Scan for the cell matching the given text and deliver its (x, y) coordinate at center. 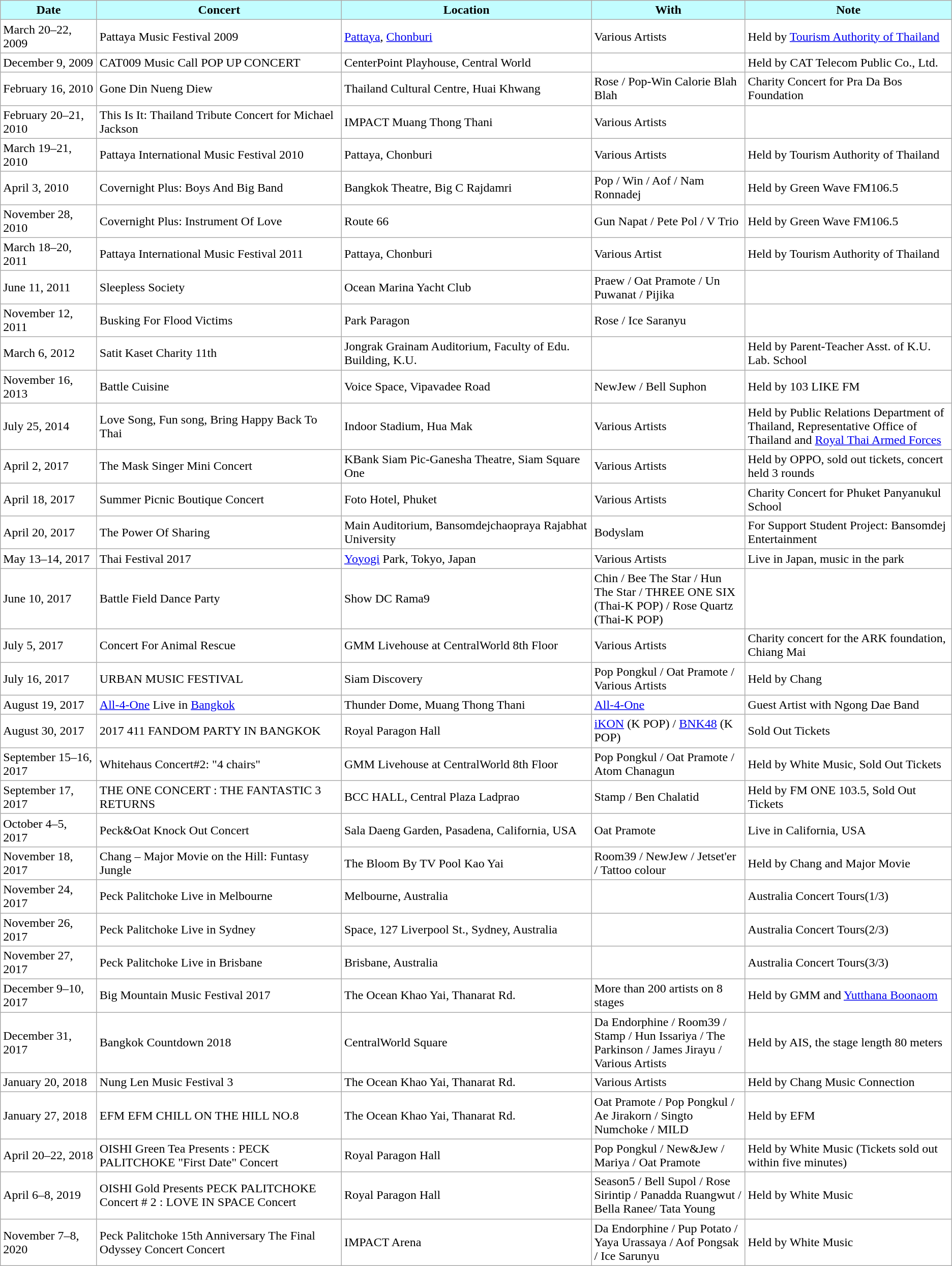
Pop Pongkul / Oat Pramote / Atom Chanagun (668, 764)
Big Mountain Music Festival 2017 (219, 996)
March 18–20, 2011 (49, 254)
NewJew / Bell Suphon (668, 386)
Season5 / Bell Supol / Rose Sirintip / Panadda Ruangwut / Bella Ranee/ Tata Young (668, 1195)
All-4-One Live in Bangkok (219, 705)
Australia Concert Tours(2/3) (848, 929)
Peck Palitchoke 15th Anniversary The Final Odyssey Concert Concert (219, 1242)
Busking For Flood Victims (219, 320)
URBAN MUSIC FESTIVAL (219, 678)
January 20, 2018 (49, 1082)
February 20–21, 2010 (49, 122)
Sleepless Society (219, 287)
Da Endorphine / Pup Potato / Yaya Urassaya / Aof Pongsak / Ice Sarunyu (668, 1242)
Held by CAT Telecom Public Co., Ltd. (848, 63)
Ocean Marina Yacht Club (466, 287)
Held by Public Relations Department of Thailand, Representative Office of Thailand and Royal Thai Armed Forces (848, 427)
July 16, 2017 (49, 678)
Held by EFM (848, 1116)
Australia Concert Tours(1/3) (848, 896)
Charity concert for the ARK foundation, Chiang Mai (848, 646)
Oat Pramote (668, 830)
March 20–22, 2009 (49, 37)
Held by White Music, Sold Out Tickets (848, 764)
Satit Kaset Charity 11th (219, 353)
CenterPoint Playhouse, Central World (466, 63)
Live in Japan, music in the park (848, 559)
Concert (219, 10)
Bangkok Theatre, Big C Rajdamri (466, 188)
Route 66 (466, 221)
This Is It: Thailand Tribute Concert for Michael Jackson (219, 122)
Siam Discovery (466, 678)
Peck Palitchoke Live in Sydney (219, 929)
June 10, 2017 (49, 599)
Voice Space, Vipavadee Road (466, 386)
Peck Palitchoke Live in Brisbane (219, 963)
Melbourne, Australia (466, 896)
Location (466, 10)
Park Paragon (466, 320)
Show DC Rama9 (466, 599)
Gun Napat / Pete Pol / V Trio (668, 221)
iKON (K POP) / BNK48 (K POP) (668, 731)
Covernight Plus: Instrument Of Love (219, 221)
November 27, 2017 (49, 963)
April 3, 2010 (49, 188)
Love Song, Fun song, Bring Happy Back To Thai (219, 427)
Covernight Plus: Boys And Big Band (219, 188)
April 20–22, 2018 (49, 1155)
Nung Len Music Festival 3 (219, 1082)
More than 200 artists on 8 stages (668, 996)
Bangkok Countdown 2018 (219, 1042)
November 24, 2017 (49, 896)
Main Auditorium, Bansomdejchaopraya Rajabhat University (466, 533)
Foto Hotel, Phuket (466, 499)
February 16, 2010 (49, 88)
Thunder Dome, Muang Thong Thani (466, 705)
Rose / Ice Saranyu (668, 320)
Bodyslam (668, 533)
Held by GMM and Yutthana Boonaom (848, 996)
Date (49, 10)
Pop / Win / Aof / Nam Ronnadej (668, 188)
Peck&Oat Knock Out Concert (219, 830)
Live in California, USA (848, 830)
July 25, 2014 (49, 427)
Battle Field Dance Party (219, 599)
Australia Concert Tours(3/3) (848, 963)
Brisbane, Australia (466, 963)
Concert For Animal Rescue (219, 646)
Oat Pramote / Pop Pongkul / Ae Jirakorn / Singto Numchoke / MILD (668, 1116)
CentralWorld Square (466, 1042)
Summer Picnic Boutique Concert (219, 499)
December 9–10, 2017 (49, 996)
January 27, 2018 (49, 1116)
2017 411 FANDOM PARTY IN BANGKOK (219, 731)
Chang – Major Movie on the Hill: Funtasy Jungle (219, 863)
The Mask Singer Mini Concert (219, 467)
OISHI Green Tea Presents : PECK PALITCHOKE "First Date" Concert (219, 1155)
Chin / Bee The Star / Hun The Star / THREE ONE SIX (Thai-K POP) / Rose Quartz (Thai-K POP) (668, 599)
September 17, 2017 (49, 797)
November 7–8, 2020 (49, 1242)
March 19–21, 2010 (49, 155)
April 6–8, 2019 (49, 1195)
Held by White Music (Tickets sold out within five minutes) (848, 1155)
IMPACT Muang Thong Thani (466, 122)
Da Endorphine / Room39 / Stamp / Hun Issariya / The Parkinson / James Jirayu / Various Artists (668, 1042)
November 18, 2017 (49, 863)
KBank Siam Pic-Ganesha Theatre, Siam Square One (466, 467)
Held by OPPO, sold out tickets, concert held 3 rounds (848, 467)
Battle Cuisine (219, 386)
May 13–14, 2017 (49, 559)
August 30, 2017 (49, 731)
Jongrak Grainam Auditorium, Faculty of Edu. Building, K.U. (466, 353)
BCC HALL, Central Plaza Ladprao (466, 797)
November 12, 2011 (49, 320)
November 16, 2013 (49, 386)
The Bloom By TV Pool Kao Yai (466, 863)
December 9, 2009 (49, 63)
April 2, 2017 (49, 467)
November 26, 2017 (49, 929)
Held by Chang Music Connection (848, 1082)
Charity Concert for Phuket Panyanukul School (848, 499)
OISHI Gold Presents PECK PALITCHOKE Concert # 2 : LOVE IN SPACE Concert (219, 1195)
Held by AIS, the stage length 80 meters (848, 1042)
Pattaya International Music Festival 2011 (219, 254)
November 28, 2010 (49, 221)
THE ONE CONCERT : THE FANTASTIC 3 RETURNS (219, 797)
April 18, 2017 (49, 499)
Pattaya Music Festival 2009 (219, 37)
Held by Chang and Major Movie (848, 863)
All-4-One (668, 705)
Yoyogi Park, Tokyo, Japan (466, 559)
Thailand Cultural Centre, Huai Khwang (466, 88)
September 15–16, 2017 (49, 764)
IMPACT Arena (466, 1242)
Pop Pongkul / New&Jew / Mariya / Oat Pramote (668, 1155)
Held by FM ONE 103.5, Sold Out Tickets (848, 797)
Sold Out Tickets (848, 731)
With (668, 10)
Sala Daeng Garden, Pasadena, California, USA (466, 830)
Guest Artist with Ngong Dae Band (848, 705)
EFM EFM CHILL ON THE HILL NO.8 (219, 1116)
April 20, 2017 (49, 533)
March 6, 2012 (49, 353)
Praew / Oat Pramote / Un Puwanat / Pijika (668, 287)
Thai Festival 2017 (219, 559)
Room39 / NewJew / Jetset'er / Tattoo colour (668, 863)
The Power Of Sharing (219, 533)
Space, 127 Liverpool St., Sydney, Australia (466, 929)
Pattaya International Music Festival 2010 (219, 155)
Indoor Stadium, Hua Mak (466, 427)
Peck Palitchoke Live in Melbourne (219, 896)
Note (848, 10)
Pop Pongkul / Oat Pramote / Various Artists (668, 678)
August 19, 2017 (49, 705)
Held by Parent-Teacher Asst. of K.U. Lab. School (848, 353)
Whitehaus Concert#2: "4 chairs" (219, 764)
December 31, 2017 (49, 1042)
Stamp / Ben Chalatid (668, 797)
June 11, 2011 (49, 287)
Held by 103 LIKE FM (848, 386)
Gone Din Nueng Diew (219, 88)
Charity Concert for Pra Da Bos Foundation (848, 88)
For Support Student Project: Bansomdej Entertainment (848, 533)
July 5, 2017 (49, 646)
October 4–5, 2017 (49, 830)
Rose / Pop-Win Calorie Blah Blah (668, 88)
Various Artist (668, 254)
Held by Chang (848, 678)
CAT009 Music Call POP UP CONCERT (219, 63)
